Detect which cell encompasses the target text, then output its [x, y] center coordinate. 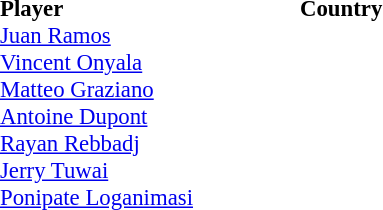
Vincent Onyala [150, 62]
Juan Ramos [150, 36]
Antoine Dupont [150, 116]
Matteo Graziano [150, 90]
Rayan Rebbadj [150, 144]
Jerry Tuwai [150, 170]
